Provide the [X, Y] coordinate of the cell's center where the given text is located.  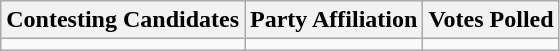
Contesting Candidates [123, 20]
Votes Polled [491, 20]
Party Affiliation [334, 20]
